Extract the (x, y) coordinate from the center of the cell holding the provided text.  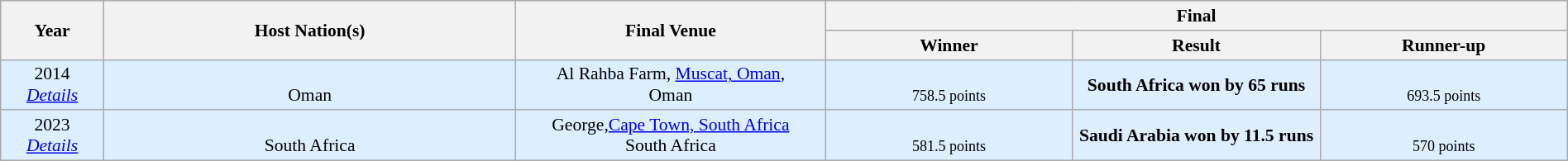
Saudi Arabia won by 11.5 runs (1196, 135)
Al Rahba Farm, Muscat, Oman, Oman (671, 84)
South Africa won by 65 runs (1196, 84)
Year (53, 30)
2014Details (53, 84)
South Africa (309, 135)
581.5 points (949, 135)
Final (1196, 16)
758.5 points (949, 84)
Runner-up (1444, 45)
George,Cape Town, South AfricaSouth Africa (671, 135)
2023Details (53, 135)
Host Nation(s) (309, 30)
Oman (309, 84)
570 points (1444, 135)
Final Venue (671, 30)
693.5 points (1444, 84)
Result (1196, 45)
Winner (949, 45)
